Return [X, Y] of the center of cell containing provided text 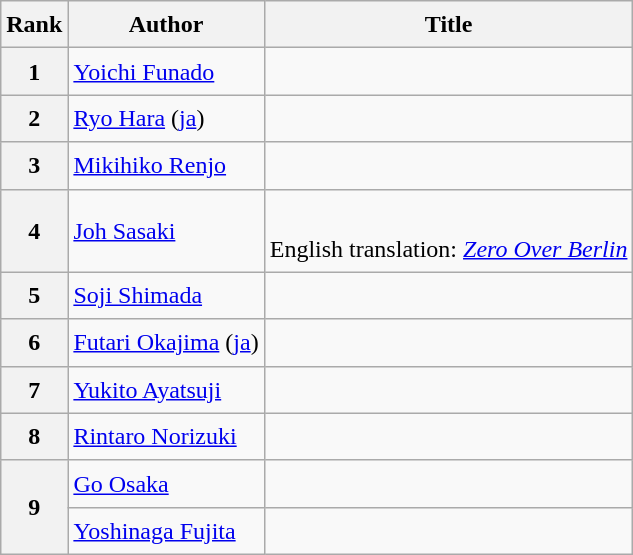
Yoshinaga Fujita [166, 530]
Futari Okajima (ja) [166, 342]
Joh Sasaki [166, 230]
1 [34, 72]
Title [448, 24]
English translation: Zero Over Berlin [448, 230]
Rintaro Norizuki [166, 436]
Yukito Ayatsuji [166, 390]
6 [34, 342]
9 [34, 507]
Soji Shimada [166, 296]
2 [34, 118]
Rank [34, 24]
Go Osaka [166, 484]
7 [34, 390]
4 [34, 230]
3 [34, 166]
8 [34, 436]
5 [34, 296]
Yoichi Funado [166, 72]
Mikihiko Renjo [166, 166]
Author [166, 24]
Ryo Hara (ja) [166, 118]
